Scan for the cell matching the given text and deliver its [x, y] coordinate at center. 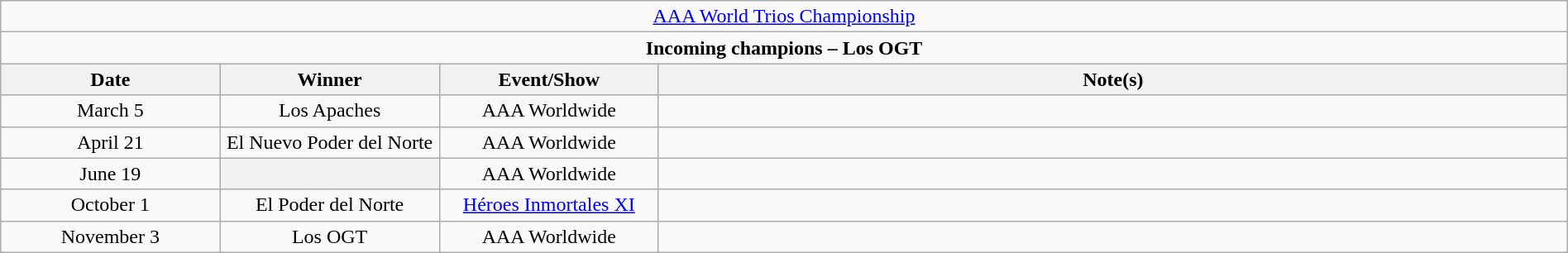
Event/Show [549, 79]
Date [111, 79]
Incoming champions – Los OGT [784, 48]
El Nuevo Poder del Norte [329, 142]
Los Apaches [329, 111]
Winner [329, 79]
AAA World Trios Championship [784, 17]
Héroes Inmortales XI [549, 205]
March 5 [111, 111]
April 21 [111, 142]
Note(s) [1113, 79]
El Poder del Norte [329, 205]
Los OGT [329, 236]
October 1 [111, 205]
November 3 [111, 236]
June 19 [111, 174]
